For the text-containing cell, return its midpoint in [X, Y] coordinate format. 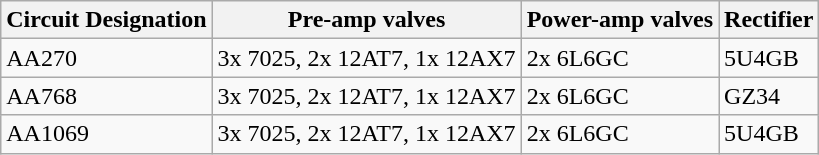
AA768 [106, 96]
Circuit Designation [106, 20]
Power-amp valves [620, 20]
Pre-amp valves [366, 20]
GZ34 [769, 96]
AA1069 [106, 134]
AA270 [106, 58]
Rectifier [769, 20]
